Return [X, Y] of the center of cell containing provided text 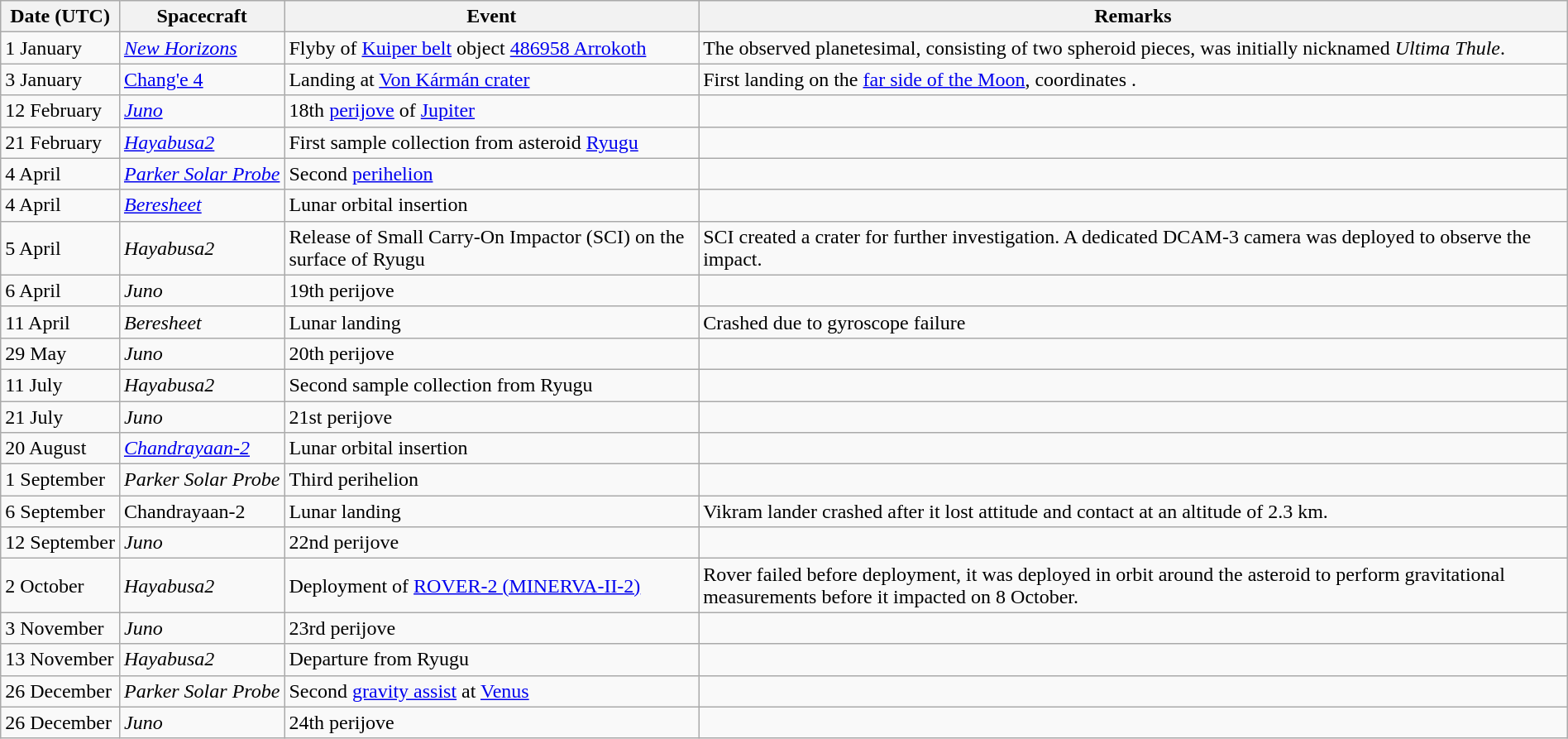
21st perijove [491, 416]
5 April [60, 248]
SCI created a crater for further investigation. A dedicated DCAM-3 camera was deployed to observe the impact. [1133, 248]
6 September [60, 511]
6 April [60, 290]
20th perijove [491, 353]
12 September [60, 543]
Event [491, 17]
19th perijove [491, 290]
3 January [60, 79]
12 February [60, 111]
Second sample collection from Ryugu [491, 385]
23rd perijove [491, 628]
21 February [60, 142]
Spacecraft [202, 17]
2 October [60, 586]
First sample collection from asteroid Ryugu [491, 142]
1 September [60, 480]
20 August [60, 449]
18th perijove of Jupiter [491, 111]
1 January [60, 48]
Release of Small Carry-On Impactor (SCI) on the surface of Ryugu [491, 248]
The observed planetesimal, consisting of two spheroid pieces, was initially nicknamed Ultima Thule. [1133, 48]
Vikram lander crashed after it lost attitude and contact at an altitude of 2.3 km. [1133, 511]
Date (UTC) [60, 17]
Remarks [1133, 17]
Rover failed before deployment, it was deployed in orbit around the asteroid to perform gravitational measurements before it impacted on 8 October. [1133, 586]
Landing at Von Kármán crater [491, 79]
22nd perijove [491, 543]
New Horizons [202, 48]
Crashed due to gyroscope failure [1133, 322]
21 July [60, 416]
11 July [60, 385]
Second perihelion [491, 174]
Chang'e 4 [202, 79]
Departure from Ryugu [491, 660]
Flyby of Kuiper belt object 486958 Arrokoth [491, 48]
First landing on the far side of the Moon, coordinates . [1133, 79]
3 November [60, 628]
Deployment of ROVER-2 (MINERVA-II-2) [491, 586]
29 May [60, 353]
Third perihelion [491, 480]
13 November [60, 660]
24th perijove [491, 722]
11 April [60, 322]
Second gravity assist at Venus [491, 691]
